Return (x, y) of the center of cell containing provided text 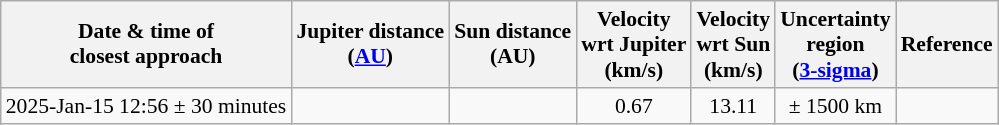
± 1500 km (835, 106)
2025-Jan-15 12:56 ± 30 minutes (146, 106)
Sun distance(AU) (512, 44)
Velocitywrt Jupiter(km/s) (634, 44)
Velocitywrt Sun(km/s) (733, 44)
Reference (947, 44)
13.11 (733, 106)
Uncertaintyregion(3-sigma) (835, 44)
Jupiter distance(AU) (370, 44)
Date & time ofclosest approach (146, 44)
0.67 (634, 106)
